Output the [x, y] coordinate of the center of the cell containing the given text.  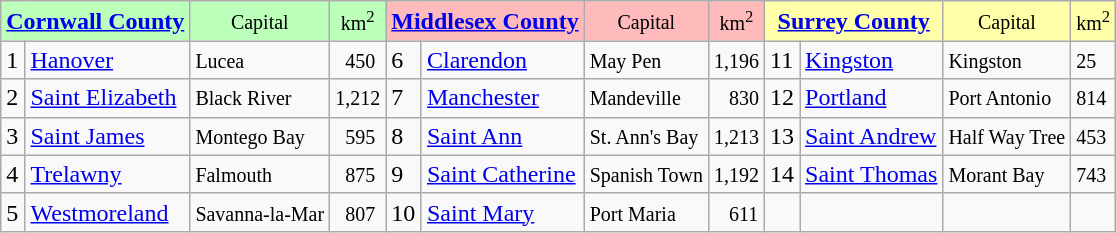
830 [736, 98]
743 [1094, 174]
May Pen [646, 60]
1,196 [736, 60]
611 [736, 212]
Saint Elizabeth [108, 98]
Port Maria [646, 212]
Middlesex County [485, 21]
807 [358, 212]
2 [13, 98]
5 [13, 212]
St. Ann's Bay [646, 136]
10 [404, 212]
1,213 [736, 136]
Lucea [260, 60]
Clarendon [502, 60]
1,212 [358, 98]
Surrey County [854, 21]
814 [1094, 98]
1 [13, 60]
Saint James [108, 136]
Falmouth [260, 174]
Westmoreland [108, 212]
Spanish Town [646, 174]
11 [782, 60]
Manchester [502, 98]
4 [13, 174]
Portland [872, 98]
Saint Mary [502, 212]
8 [404, 136]
595 [358, 136]
Saint Andrew [872, 136]
14 [782, 174]
Cornwall County [96, 21]
875 [358, 174]
Black River [260, 98]
Savanna-la-Mar [260, 212]
Saint Thomas [872, 174]
6 [404, 60]
13 [782, 136]
12 [782, 98]
Saint Ann [502, 136]
Saint Catherine [502, 174]
25 [1094, 60]
Trelawny [108, 174]
Morant Bay [1007, 174]
Hanover [108, 60]
Port Antonio [1007, 98]
Montego Bay [260, 136]
1,192 [736, 174]
7 [404, 98]
9 [404, 174]
Half Way Tree [1007, 136]
3 [13, 136]
Mandeville [646, 98]
453 [1094, 136]
450 [358, 60]
